Output the [x, y] coordinate of the center of the cell containing the given text.  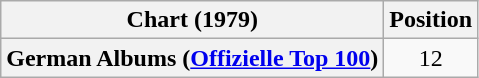
German Albums (Offizielle Top 100) [192, 58]
Chart (1979) [192, 20]
12 [431, 58]
Position [431, 20]
